Scan for the cell matching the given text and deliver its [X, Y] coordinate at center. 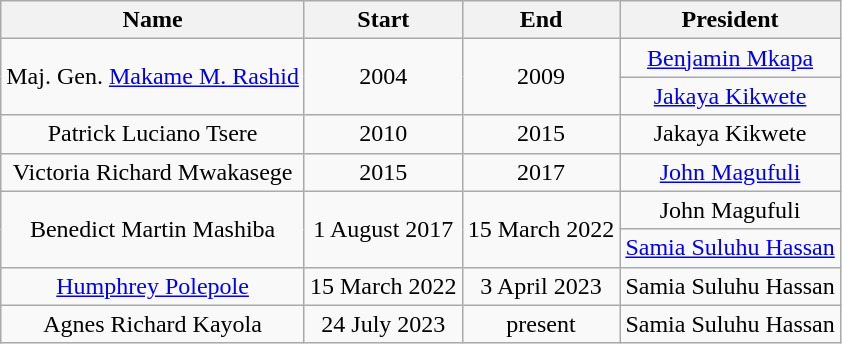
Start [383, 20]
Name [153, 20]
present [541, 324]
Patrick Luciano Tsere [153, 134]
Agnes Richard Kayola [153, 324]
1 August 2017 [383, 229]
Humphrey Polepole [153, 286]
2017 [541, 172]
24 July 2023 [383, 324]
2010 [383, 134]
Benedict Martin Mashiba [153, 229]
2004 [383, 77]
End [541, 20]
Benjamin Mkapa [730, 58]
3 April 2023 [541, 286]
2009 [541, 77]
President [730, 20]
Maj. Gen. Makame M. Rashid [153, 77]
Victoria Richard Mwakasege [153, 172]
